Output the [X, Y] coordinate of the center of the cell containing the given text.  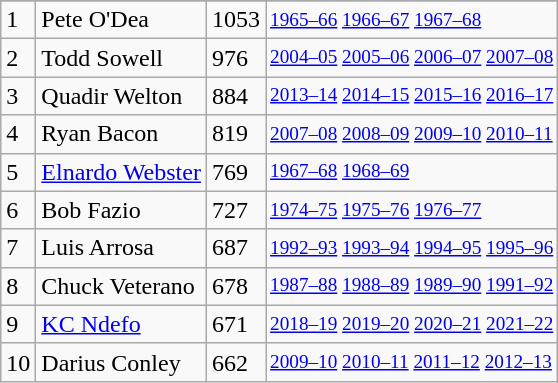
1974–75 1975–76 1976–77 [412, 210]
769 [236, 172]
976 [236, 58]
884 [236, 96]
Todd Sowell [122, 58]
8 [18, 286]
7 [18, 248]
1987–88 1988–89 1989–90 1991–92 [412, 286]
1965–66 1966–67 1967–68 [412, 20]
2009–10 2010–11 2011–12 2012–13 [412, 362]
6 [18, 210]
Chuck Veterano [122, 286]
Darius Conley [122, 362]
4 [18, 134]
1 [18, 20]
687 [236, 248]
5 [18, 172]
671 [236, 324]
2004–05 2005–06 2006–07 2007–08 [412, 58]
1967–68 1968–69 [412, 172]
Bob Fazio [122, 210]
10 [18, 362]
Pete O'Dea [122, 20]
2007–08 2008–09 2009–10 2010–11 [412, 134]
3 [18, 96]
9 [18, 324]
678 [236, 286]
Ryan Bacon [122, 134]
1992–93 1993–94 1994–95 1995–96 [412, 248]
2013–14 2014–15 2015–16 2016–17 [412, 96]
727 [236, 210]
1053 [236, 20]
Quadir Welton [122, 96]
662 [236, 362]
2018–19 2019–20 2020–21 2021–22 [412, 324]
Luis Arrosa [122, 248]
Elnardo Webster [122, 172]
KC Ndefo [122, 324]
2 [18, 58]
819 [236, 134]
